Locate the cell with the specified text and output its [x, y] center coordinate. 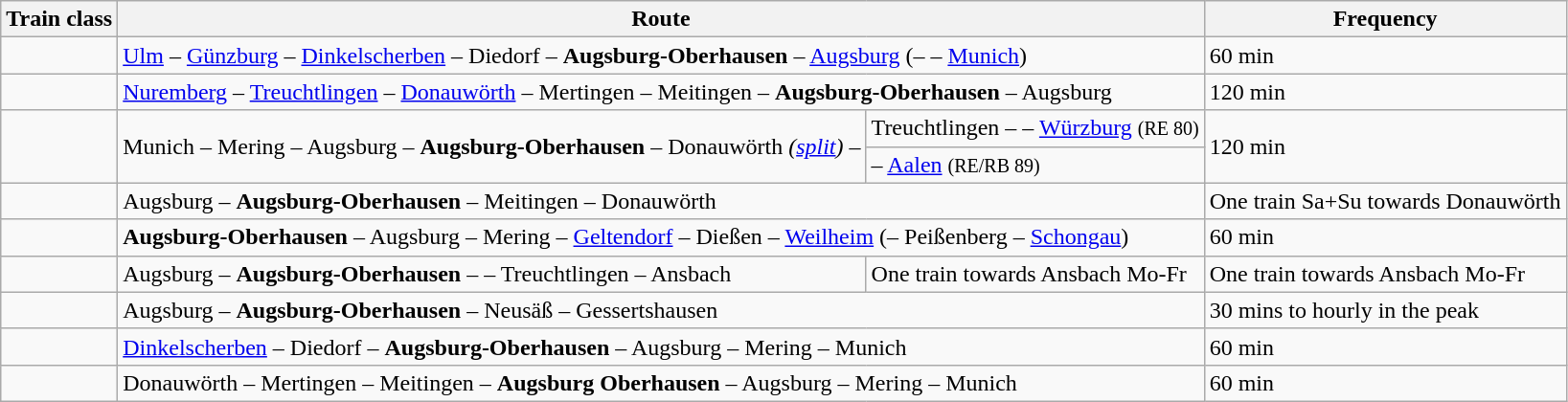
Augsburg – Augsburg-Oberhausen – – Treuchtlingen – Ansbach [492, 274]
Augsburg-Oberhausen – Augsburg – Mering – Geltendorf – Dießen – Weilheim (– Peißenberg – Schongau) [661, 237]
Train class [59, 19]
30 mins to hourly in the peak [1385, 310]
Ulm – Günzburg – Dinkelscherben – Diedorf – Augsburg-Oberhausen – Augsburg (– – Munich) [661, 56]
– Aalen (RE/RB 89) [1034, 165]
Frequency [1385, 19]
Treuchtlingen – – Würzburg (RE 80) [1034, 128]
Route [661, 19]
Augsburg – Augsburg-Oberhausen – Neusäß – Gessertshausen [661, 310]
Augsburg – Augsburg-Oberhausen – Meitingen – Donauwörth [661, 201]
Dinkelscherben – Diedorf – Augsburg-Oberhausen – Augsburg – Mering – Munich [661, 346]
Donauwörth – Mertingen – Meitingen – Augsburg Oberhausen – Augsburg – Mering – Munich [661, 383]
Nuremberg – Treuchtlingen – Donauwörth – Mertingen – Meitingen – Augsburg-Oberhausen – Augsburg [661, 92]
One train Sa+Su towards Donauwörth [1385, 201]
Munich – Mering – Augsburg – Augsburg-Oberhausen – Donauwörth (split) – [492, 146]
